Pinpoint the cell where the given text exists, returning its [X, Y] midpoint coordinate. 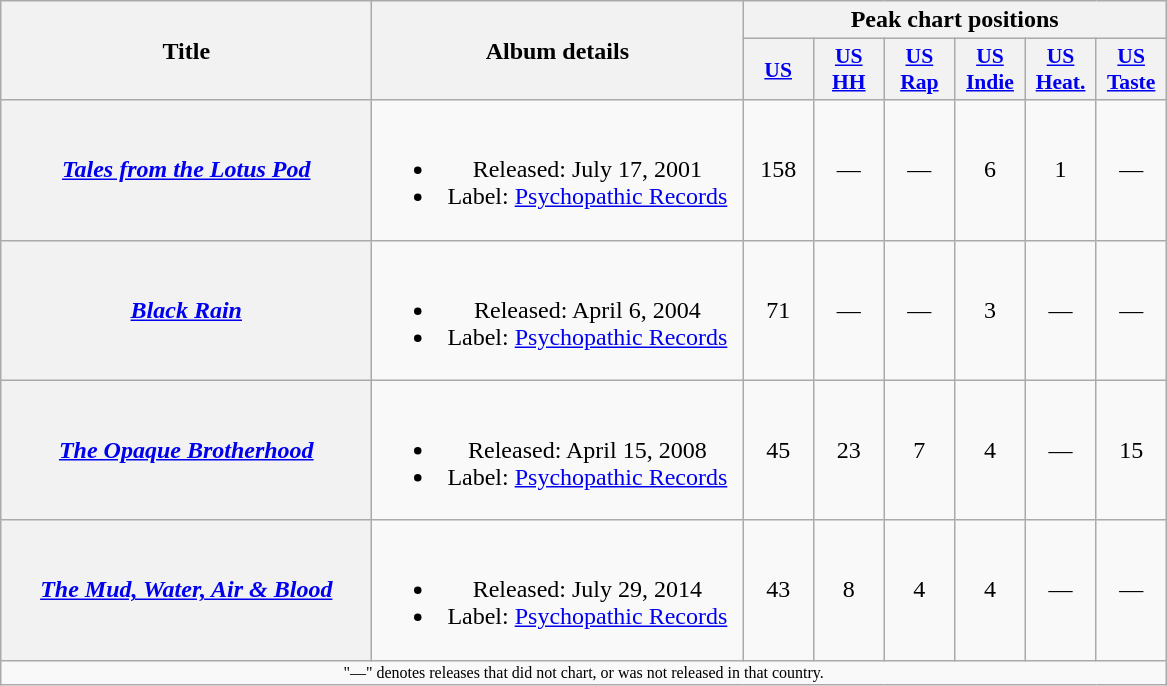
US Heat. [1060, 70]
Released: April 15, 2008Label: Psychopathic Records [558, 450]
7 [920, 450]
Released: July 17, 2001Label: Psychopathic Records [558, 170]
15 [1132, 450]
The Mud, Water, Air & Blood [186, 590]
8 [848, 590]
1 [1060, 170]
Tales from the Lotus Pod [186, 170]
158 [778, 170]
US HH [848, 70]
Released: July 29, 2014Label: Psychopathic Records [558, 590]
US Indie [990, 70]
The Opaque Brotherhood [186, 450]
US Taste [1132, 70]
Peak chart positions [955, 20]
Black Rain [186, 310]
US Rap [920, 70]
US [778, 70]
71 [778, 310]
6 [990, 170]
"—" denotes releases that did not chart, or was not released in that country. [584, 672]
3 [990, 310]
23 [848, 450]
45 [778, 450]
Title [186, 50]
Album details [558, 50]
43 [778, 590]
Released: April 6, 2004Label: Psychopathic Records [558, 310]
